Determine the (x, y) coordinate at the center of the cell enclosing the given text.  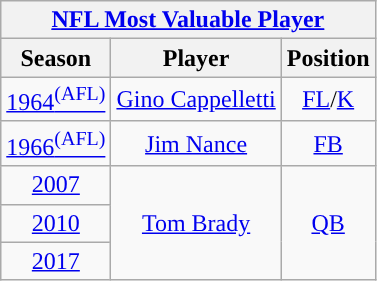
Tom Brady (196, 223)
1966(AFL) (56, 144)
Season (56, 58)
NFL Most Valuable Player (188, 20)
1964(AFL) (56, 100)
2007 (56, 185)
Position (328, 58)
QB (328, 223)
Gino Cappelletti (196, 100)
FL/K (328, 100)
Jim Nance (196, 144)
FB (328, 144)
2017 (56, 261)
Player (196, 58)
2010 (56, 223)
